Determine the (x, y) coordinate at the center of the cell enclosing the given text.  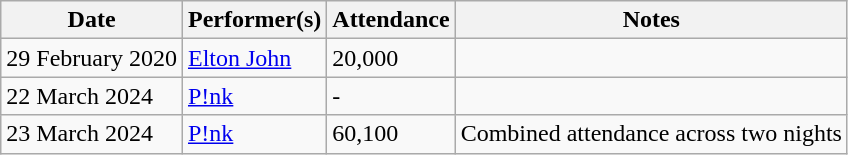
Attendance (391, 20)
Date (92, 20)
Performer(s) (254, 20)
22 March 2024 (92, 96)
Combined attendance across two nights (651, 134)
- (391, 96)
Elton John (254, 58)
20,000 (391, 58)
Notes (651, 20)
29 February 2020 (92, 58)
23 March 2024 (92, 134)
60,100 (391, 134)
